Return the [X, Y] coordinate for the center point of the cell that contains the specified text.  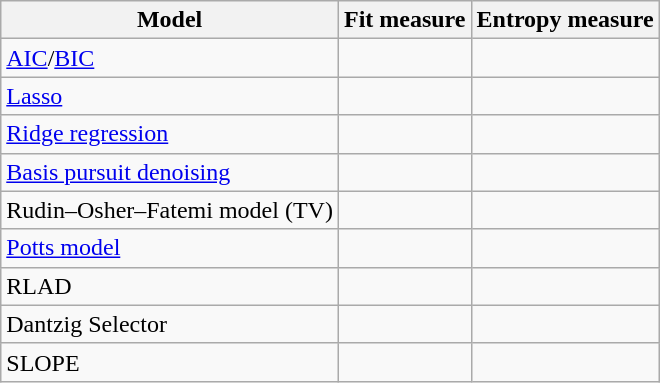
Ridge regression [170, 134]
SLOPE [170, 362]
AIC/BIC [170, 58]
Rudin–Osher–Fatemi model (TV) [170, 210]
Entropy measure [565, 20]
RLAD [170, 286]
Fit measure [404, 20]
Potts model [170, 248]
Dantzig Selector [170, 324]
Model [170, 20]
Lasso [170, 96]
Basis pursuit denoising [170, 172]
